Extract the [x, y] coordinate from the center of the cell holding the provided text.  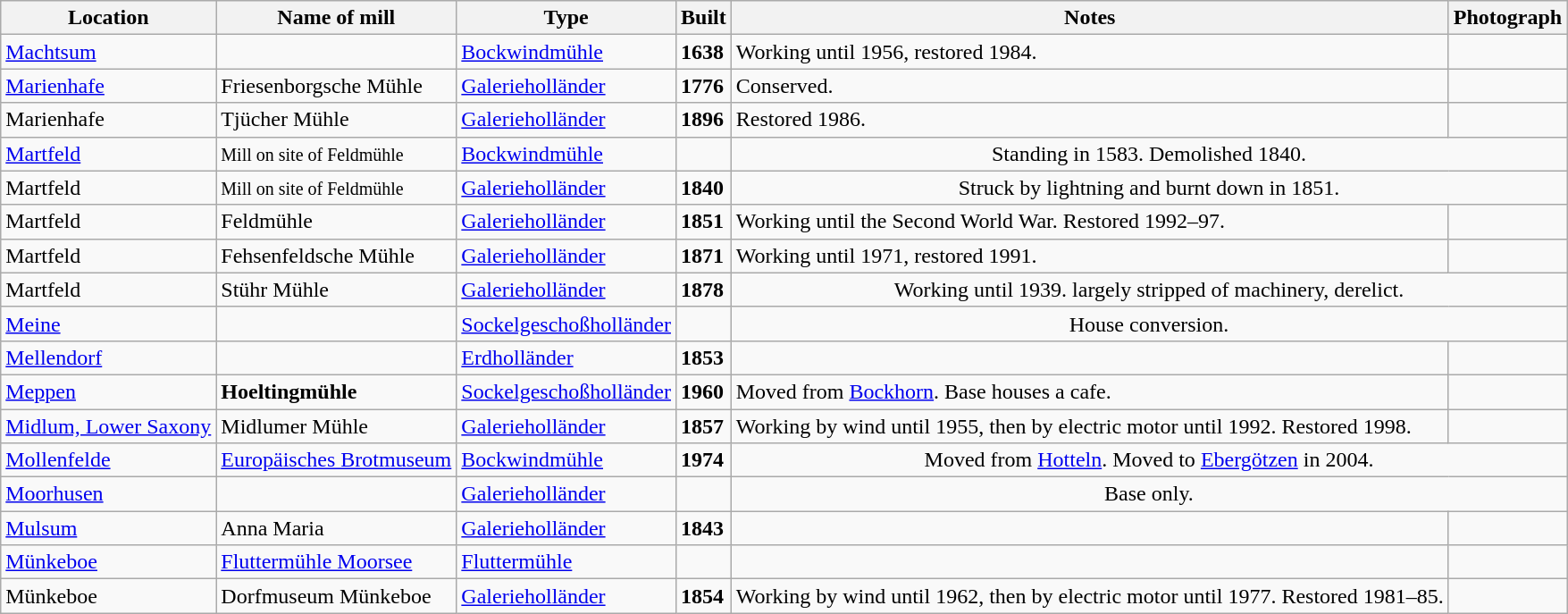
Mellendorf [109, 357]
Notes [1090, 18]
Machtsum [109, 52]
House conversion. [1149, 324]
Conserved. [1090, 86]
Fluttermühle Moorsee [336, 562]
1843 [703, 528]
Mulsum [109, 528]
Anna Maria [336, 528]
1840 [703, 188]
Working by wind until 1962, then by electric motor until 1977. Restored 1981–85. [1090, 596]
Midlum, Lower Saxony [109, 426]
Photograph [1507, 18]
Working until the Second World War. Restored 1992–97. [1090, 222]
1853 [703, 357]
Struck by lightning and burnt down in 1851. [1149, 188]
Working until 1956, restored 1984. [1090, 52]
Type [566, 18]
1857 [703, 426]
Meine [109, 324]
Location [109, 18]
Standing in 1583. Demolished 1840. [1149, 154]
1871 [703, 256]
Feldmühle [336, 222]
Fehsenfeldsche Mühle [336, 256]
Midlumer Mühle [336, 426]
1776 [703, 86]
Working until 1971, restored 1991. [1090, 256]
1854 [703, 596]
1878 [703, 290]
Dorfmuseum Münkeboe [336, 596]
Meppen [109, 391]
Restored 1986. [1090, 120]
1638 [703, 52]
Base only. [1149, 494]
Working until 1939. largely stripped of machinery, derelict. [1149, 290]
Hoeltingmühle [336, 391]
Fluttermühle [566, 562]
1974 [703, 460]
Built [703, 18]
1896 [703, 120]
1851 [703, 222]
Working by wind until 1955, then by electric motor until 1992. Restored 1998. [1090, 426]
Europäisches Brotmuseum [336, 460]
Tjücher Mühle [336, 120]
Mollenfelde [109, 460]
Friesenborgsche Mühle [336, 86]
Moved from Bockhorn. Base houses a cafe. [1090, 391]
1960 [703, 391]
Moorhusen [109, 494]
Moved from Hotteln. Moved to Ebergötzen in 2004. [1149, 460]
Name of mill [336, 18]
Stühr Mühle [336, 290]
Erdholländer [566, 357]
